For the text-containing cell, return its midpoint in (X, Y) coordinate format. 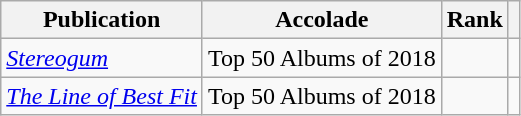
Rank (474, 20)
Accolade (322, 20)
Publication (102, 20)
Stereogum (102, 58)
The Line of Best Fit (102, 96)
